Scan for the cell matching the given text and deliver its (X, Y) coordinate at center. 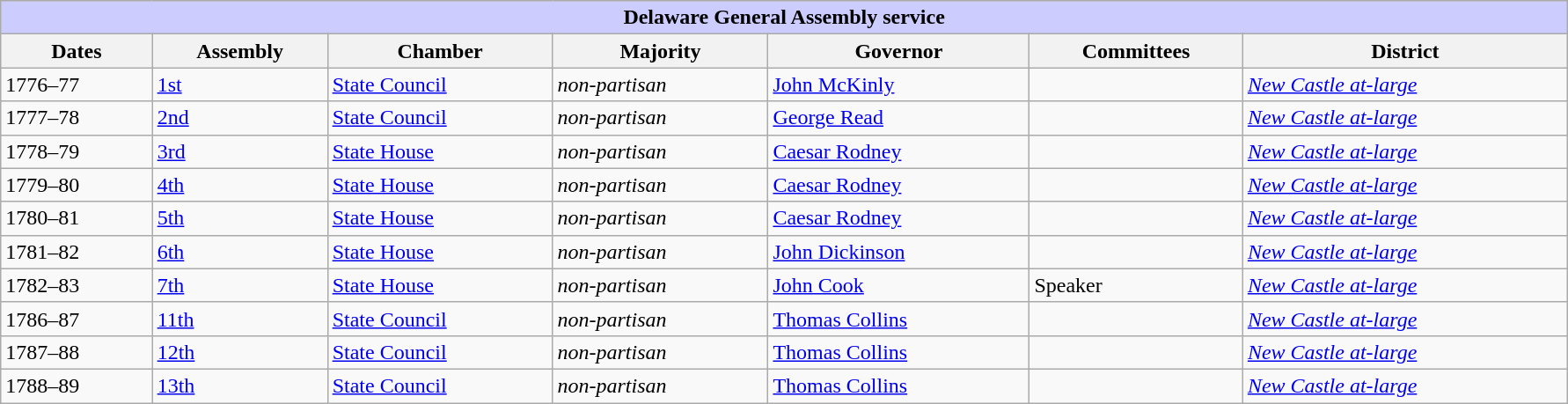
John Dickinson (899, 252)
5th (239, 218)
1777–78 (77, 118)
Delaware General Assembly service (785, 18)
John McKinly (899, 84)
1787–88 (77, 352)
11th (239, 319)
1776–77 (77, 84)
7th (239, 285)
John Cook (899, 285)
1780–81 (77, 218)
1782–83 (77, 285)
Majority (660, 51)
Assembly (239, 51)
Chamber (440, 51)
1st (239, 84)
Committees (1136, 51)
Dates (77, 51)
4th (239, 185)
6th (239, 252)
3rd (239, 151)
12th (239, 352)
Governor (899, 51)
George Read (899, 118)
District (1404, 51)
2nd (239, 118)
1788–89 (77, 386)
Speaker (1136, 285)
1778–79 (77, 151)
1779–80 (77, 185)
13th (239, 386)
1786–87 (77, 319)
1781–82 (77, 252)
